Scan for the cell matching the given text and deliver its [X, Y] coordinate at center. 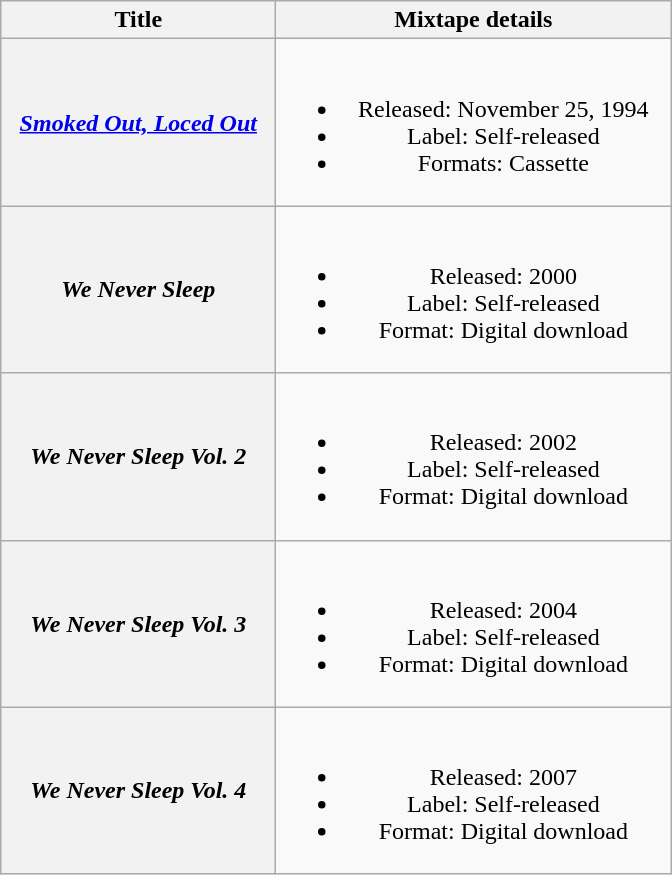
Released: 2000Label: Self-releasedFormat: Digital download [474, 290]
We Never Sleep Vol. 3 [138, 624]
Released: 2002Label: Self-releasedFormat: Digital download [474, 456]
Released: November 25, 1994Label: Self-releasedFormats: Cassette [474, 122]
Released: 2007Label: Self-releasedFormat: Digital download [474, 790]
Title [138, 20]
We Never Sleep Vol. 4 [138, 790]
We Never Sleep Vol. 2 [138, 456]
We Never Sleep [138, 290]
Released: 2004Label: Self-releasedFormat: Digital download [474, 624]
Mixtape details [474, 20]
Smoked Out, Loced Out [138, 122]
